Locate the cell with the specified text and output its (x, y) center coordinate. 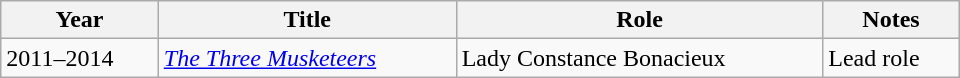
2011–2014 (80, 58)
Year (80, 20)
Lady Constance Bonacieux (640, 58)
Lead role (891, 58)
The Three Musketeers (307, 58)
Title (307, 20)
Role (640, 20)
Notes (891, 20)
